Find where the given text appears and provide that cell's center as [x, y] coordinate. 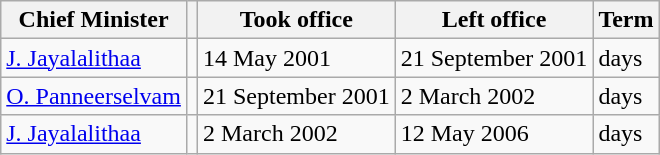
14 May 2001 [296, 58]
12 May 2006 [494, 134]
O. Panneerselvam [94, 96]
Left office [494, 20]
Took office [296, 20]
Chief Minister [94, 20]
Term [626, 20]
